Return [X, Y] of the center of cell containing provided text 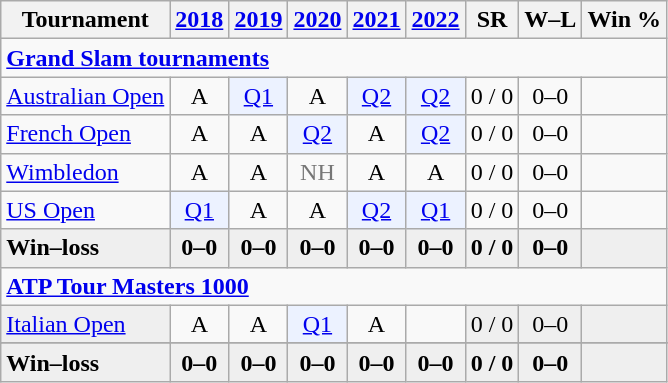
2018 [200, 20]
SR [492, 20]
Tournament [86, 20]
Win % [624, 20]
US Open [86, 210]
2021 [376, 20]
2022 [436, 20]
2020 [318, 20]
ATP Tour Masters 1000 [334, 286]
Grand Slam tournaments [334, 58]
French Open [86, 134]
W–L [550, 20]
2019 [258, 20]
Wimbledon [86, 172]
Australian Open [86, 96]
Italian Open [86, 324]
NH [318, 172]
